Scan for the cell matching the given text and deliver its (x, y) coordinate at center. 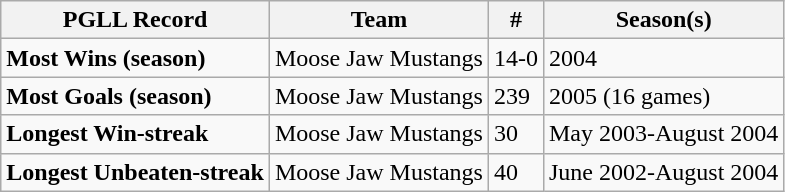
30 (516, 134)
40 (516, 172)
Season(s) (663, 20)
Longest Win-streak (136, 134)
2004 (663, 58)
June 2002-August 2004 (663, 172)
Most Goals (season) (136, 96)
Most Wins (season) (136, 58)
# (516, 20)
Team (378, 20)
Longest Unbeaten-streak (136, 172)
PGLL Record (136, 20)
14-0 (516, 58)
239 (516, 96)
2005 (16 games) (663, 96)
May 2003-August 2004 (663, 134)
